Identify which cell holds the provided text, then report its [x, y] central coordinate. 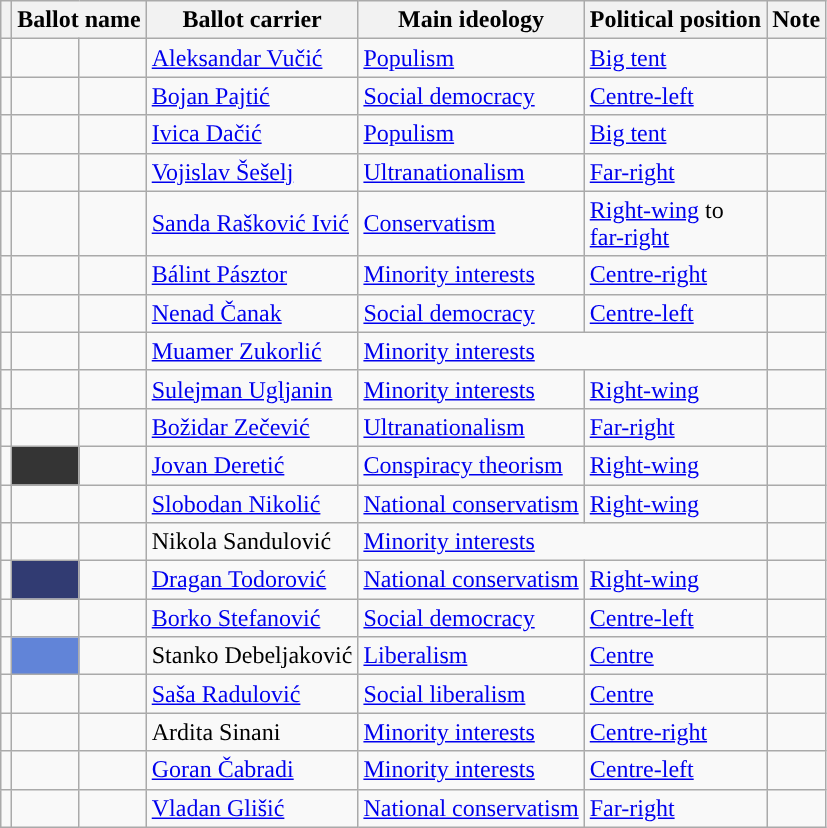
Slobodan Nikolić [252, 503]
Ballot carrier [252, 20]
Vojislav Šešelj [252, 172]
Social liberalism [471, 694]
Main ideology [471, 20]
Sulejman Ugljanin [252, 389]
Right-wing tofar-right [675, 224]
Political position [675, 20]
Note [796, 20]
Sanda Rašković Ivić [252, 224]
Aleksandar Vučić [252, 58]
Borko Stefanović [252, 618]
Ardita Sinani [252, 732]
Dragan Todorović [252, 580]
Liberalism [471, 656]
Ivica Dačić [252, 134]
Muamer Zukorlić [252, 351]
Bálint Pásztor [252, 275]
Božidar Zečević [252, 427]
Saša Radulović [252, 694]
Nenad Čanak [252, 313]
Goran Čabradi [252, 770]
Stanko Debeljaković [252, 656]
Conspiracy theorism [471, 465]
Conservatism [471, 224]
Bojan Pajtić [252, 96]
Nikola Sandulović [252, 542]
Vladan Glišić [252, 808]
Ballot name [79, 20]
Jovan Deretić [252, 465]
